Return the [x, y] coordinate for the center point of the cell that contains the specified text.  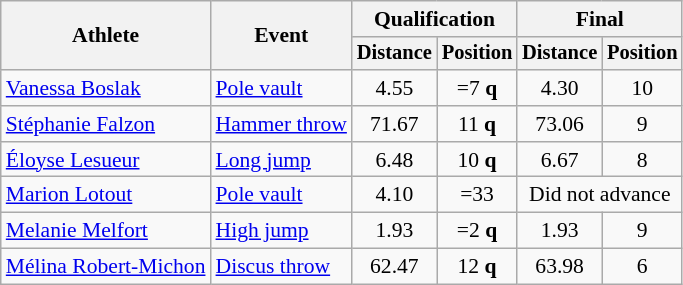
=7 q [477, 88]
Mélina Robert-Michon [106, 267]
Marion Lotout [106, 195]
4.10 [394, 195]
10 [642, 88]
Event [282, 36]
11 q [477, 124]
Melanie Melfort [106, 231]
63.98 [560, 267]
8 [642, 160]
62.47 [394, 267]
6 [642, 267]
6.48 [394, 160]
High jump [282, 231]
Final [600, 19]
10 q [477, 160]
Did not advance [600, 195]
=2 q [477, 231]
Hammer throw [282, 124]
Qualification [434, 19]
Éloyse Lesueur [106, 160]
=33 [477, 195]
Discus throw [282, 267]
Athlete [106, 36]
Stéphanie Falzon [106, 124]
71.67 [394, 124]
Vanessa Boslak [106, 88]
73.06 [560, 124]
4.30 [560, 88]
4.55 [394, 88]
12 q [477, 267]
6.67 [560, 160]
Long jump [282, 160]
